Return (X, Y) of the center of cell containing provided text 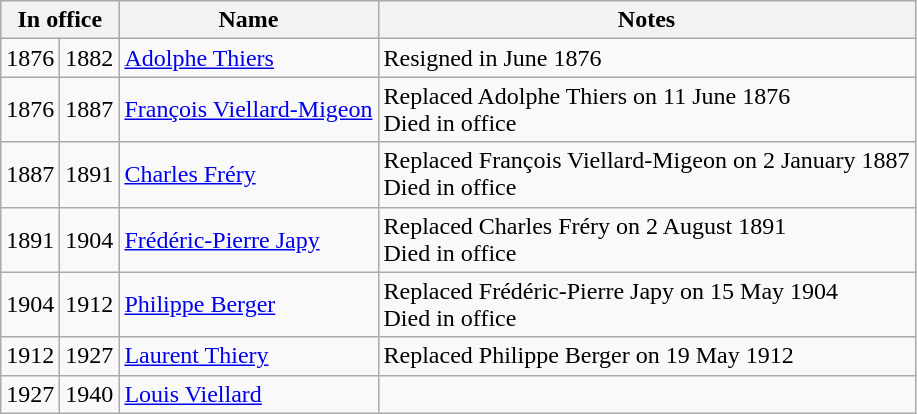
Philippe Berger (248, 304)
In office (60, 20)
François Viellard-Migeon (248, 110)
Louis Viellard (248, 394)
Replaced Charles Fréry on 2 August 1891Died in office (646, 240)
Name (248, 20)
Charles Fréry (248, 174)
Notes (646, 20)
1940 (90, 394)
Replaced Frédéric-Pierre Japy on 15 May 1904Died in office (646, 304)
Replaced Philippe Berger on 19 May 1912 (646, 356)
Frédéric-Pierre Japy (248, 240)
Replaced François Viellard-Migeon on 2 January 1887Died in office (646, 174)
Resigned in June 1876 (646, 58)
Replaced Adolphe Thiers on 11 June 1876Died in office (646, 110)
1882 (90, 58)
Laurent Thiery (248, 356)
Adolphe Thiers (248, 58)
